Determine the (x, y) coordinate at the center of the cell enclosing the given text.  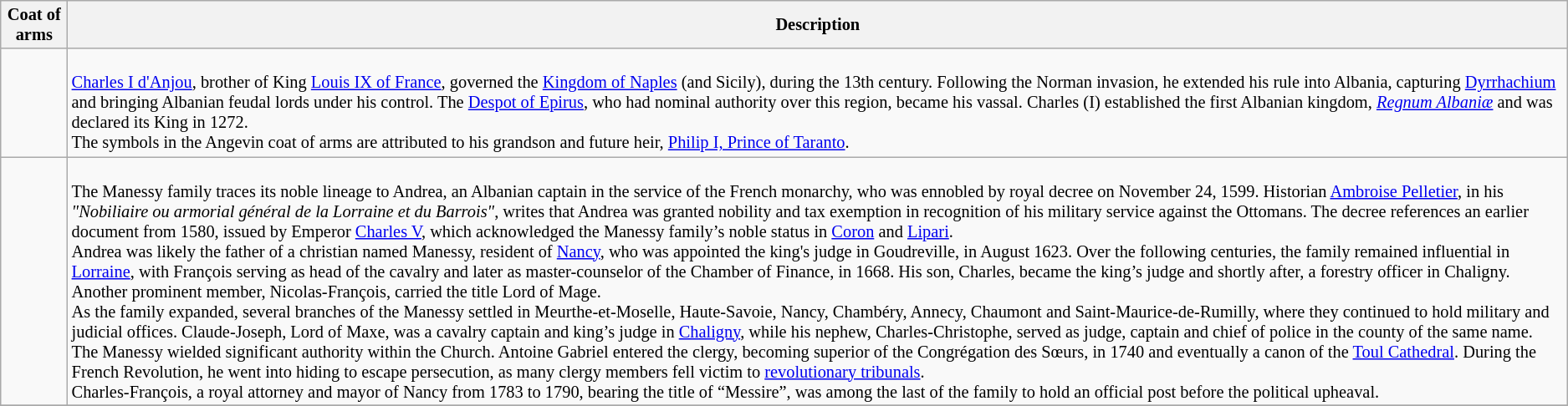
Description (818, 24)
Coat of arms (34, 24)
